Find where the given text appears and provide that cell's center as [x, y] coordinate. 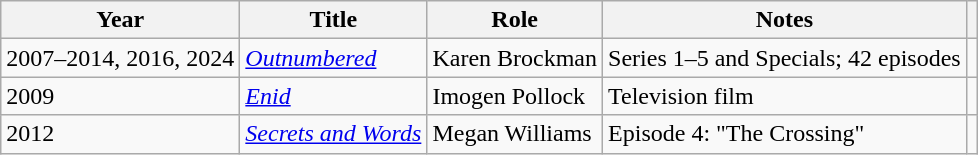
Secrets and Words [334, 134]
Role [515, 20]
Television film [785, 96]
Imogen Pollock [515, 96]
Title [334, 20]
Notes [785, 20]
2009 [120, 96]
Series 1–5 and Specials; 42 episodes [785, 58]
Episode 4: "The Crossing" [785, 134]
Megan Williams [515, 134]
Outnumbered [334, 58]
2012 [120, 134]
Enid [334, 96]
Karen Brockman [515, 58]
2007–2014, 2016, 2024 [120, 58]
Year [120, 20]
